Capture the cell that displays the provided text and extract its (X, Y) central coordinate. 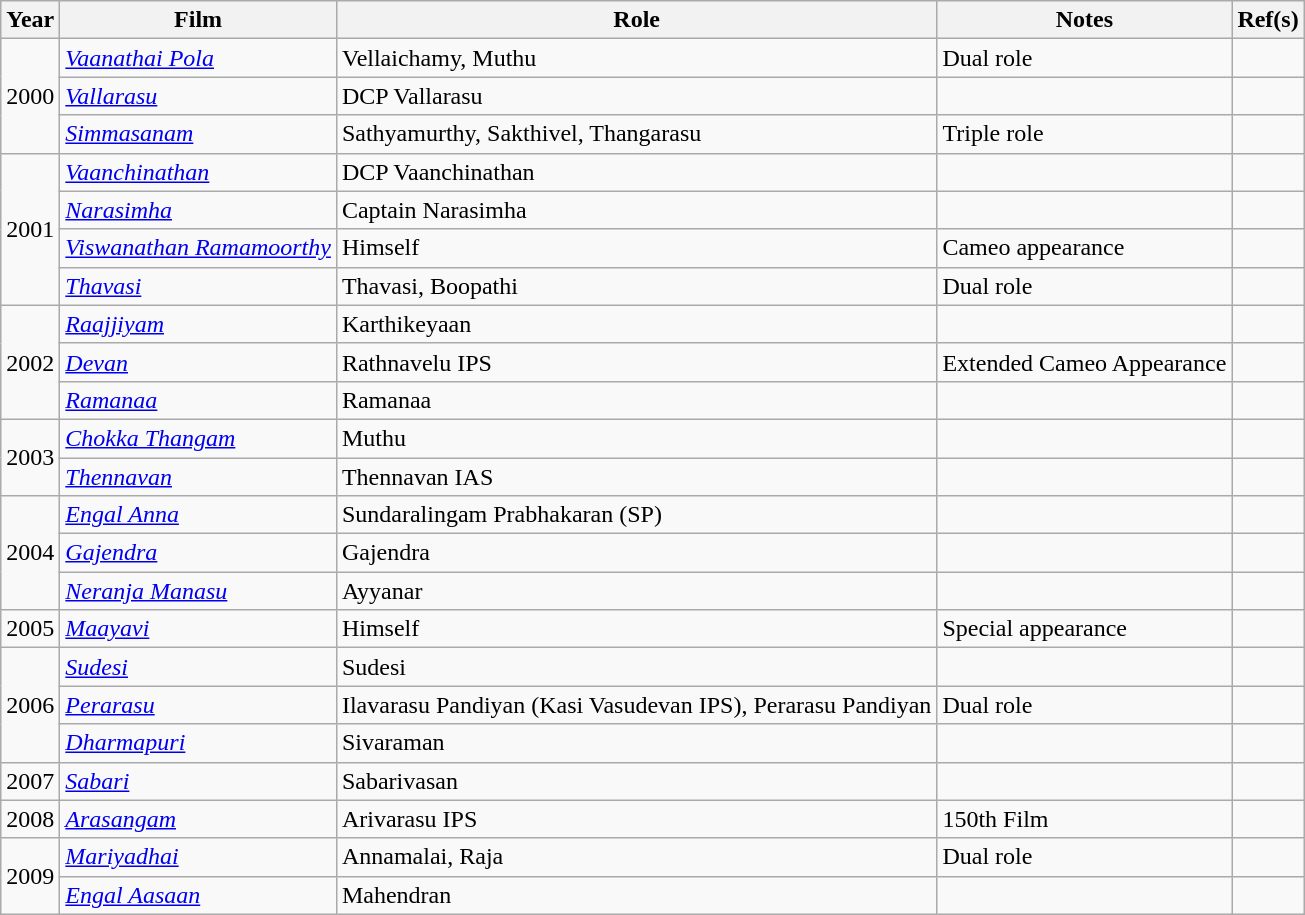
2004 (30, 553)
150th Film (1084, 819)
Sathyamurthy, Sakthivel, Thangarasu (636, 134)
2003 (30, 457)
Ilavarasu Pandiyan (Kasi Vasudevan IPS), Perarasu Pandiyan (636, 705)
2008 (30, 819)
Sundaralingam Prabhakaran (SP) (636, 515)
Year (30, 20)
Triple role (1084, 134)
2000 (30, 96)
Maayavi (198, 629)
Special appearance (1084, 629)
Devan (198, 362)
Cameo appearance (1084, 248)
Thennavan (198, 477)
Annamalai, Raja (636, 857)
Thavasi (198, 286)
Mariyadhai (198, 857)
Perarasu (198, 705)
Sabarivasan (636, 781)
Vallarasu (198, 96)
Engal Aasaan (198, 895)
Viswanathan Ramamoorthy (198, 248)
Simmasanam (198, 134)
2005 (30, 629)
Notes (1084, 20)
Muthu (636, 438)
Vaanchinathan (198, 172)
Sivaraman (636, 743)
Sabari (198, 781)
Film (198, 20)
Vellaichamy, Muthu (636, 58)
Ayyanar (636, 591)
Narasimha (198, 210)
2006 (30, 705)
Thavasi, Boopathi (636, 286)
Neranja Manasu (198, 591)
DCP Vallarasu (636, 96)
Vaanathai Pola (198, 58)
Arasangam (198, 819)
Role (636, 20)
Raajjiyam (198, 324)
2001 (30, 229)
Thennavan IAS (636, 477)
Extended Cameo Appearance (1084, 362)
Karthikeyaan (636, 324)
Rathnavelu IPS (636, 362)
Engal Anna (198, 515)
2002 (30, 362)
2007 (30, 781)
Mahendran (636, 895)
Dharmapuri (198, 743)
Chokka Thangam (198, 438)
2009 (30, 876)
Ref(s) (1268, 20)
DCP Vaanchinathan (636, 172)
Arivarasu IPS (636, 819)
Captain Narasimha (636, 210)
